Return [X, Y] of the center of cell containing provided text 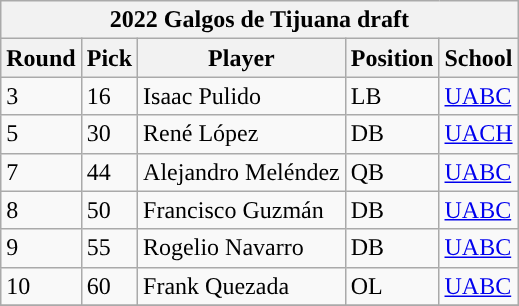
30 [109, 134]
2022 Galgos de Tijuana draft [260, 20]
School [478, 58]
Pick [109, 58]
Rogelio Navarro [242, 248]
60 [109, 286]
44 [109, 172]
7 [41, 172]
Player [242, 58]
8 [41, 210]
9 [41, 248]
50 [109, 210]
Francisco Guzmán [242, 210]
LB [392, 96]
Position [392, 58]
Round [41, 58]
Alejandro Meléndez [242, 172]
Isaac Pulido [242, 96]
10 [41, 286]
QB [392, 172]
René López [242, 134]
OL [392, 286]
Frank Quezada [242, 286]
3 [41, 96]
16 [109, 96]
55 [109, 248]
5 [41, 134]
UACH [478, 134]
